Capture the cell that displays the provided text and extract its (X, Y) central coordinate. 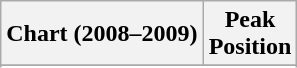
PeakPosition (250, 34)
Chart (2008–2009) (102, 34)
